Find where the given text appears and provide that cell's center as (X, Y) coordinate. 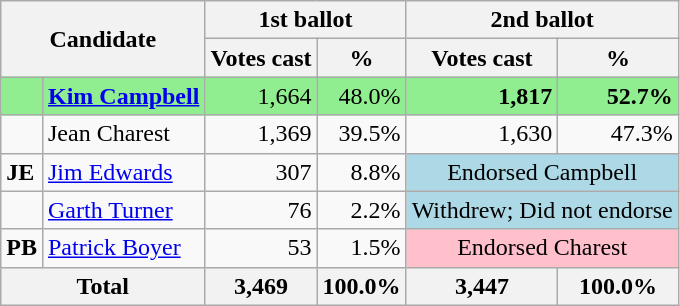
39.5% (362, 134)
Jean Charest (123, 134)
1,369 (261, 134)
Endorsed Campbell (542, 172)
Kim Campbell (123, 96)
1,664 (261, 96)
PB (22, 248)
Withdrew; Did not endorse (542, 210)
1,817 (482, 96)
8.8% (362, 172)
47.3% (618, 134)
76 (261, 210)
Garth Turner (123, 210)
2nd ballot (542, 20)
307 (261, 172)
Endorsed Charest (542, 248)
53 (261, 248)
1.5% (362, 248)
Total (103, 286)
Patrick Boyer (123, 248)
1st ballot (306, 20)
JE (22, 172)
3,447 (482, 286)
Jim Edwards (123, 172)
Candidate (103, 39)
3,469 (261, 286)
1,630 (482, 134)
2.2% (362, 210)
48.0% (362, 96)
52.7% (618, 96)
